Output the [x, y] coordinate of the center of the cell containing the given text.  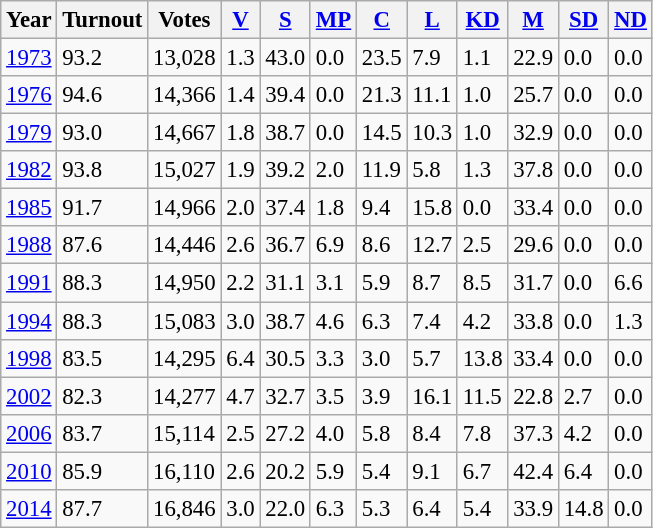
2014 [29, 509]
9.4 [382, 208]
42.4 [533, 471]
37.4 [285, 208]
3.3 [333, 358]
2.2 [240, 283]
14,277 [184, 396]
6.7 [482, 471]
15,027 [184, 170]
16,846 [184, 509]
SD [583, 20]
2010 [29, 471]
87.7 [102, 509]
39.4 [285, 95]
37.8 [533, 170]
6.9 [333, 245]
93.0 [102, 133]
12.7 [432, 245]
16.1 [432, 396]
27.2 [285, 433]
7.8 [482, 433]
L [432, 20]
14,446 [184, 245]
14,950 [184, 283]
94.6 [102, 95]
MP [333, 20]
Turnout [102, 20]
14,667 [184, 133]
7.4 [432, 321]
36.7 [285, 245]
2006 [29, 433]
11.1 [432, 95]
13.8 [482, 358]
14,366 [184, 95]
1.4 [240, 95]
25.7 [533, 95]
33.8 [533, 321]
91.7 [102, 208]
10.3 [432, 133]
2.7 [583, 396]
1982 [29, 170]
23.5 [382, 58]
14.8 [583, 509]
20.2 [285, 471]
15.8 [432, 208]
V [240, 20]
8.7 [432, 283]
93.2 [102, 58]
9.1 [432, 471]
Year [29, 20]
1.9 [240, 170]
Votes [184, 20]
3.9 [382, 396]
1979 [29, 133]
M [533, 20]
32.9 [533, 133]
3.5 [333, 396]
22.9 [533, 58]
11.9 [382, 170]
4.0 [333, 433]
4.6 [333, 321]
S [285, 20]
8.4 [432, 433]
85.9 [102, 471]
8.5 [482, 283]
22.0 [285, 509]
15,083 [184, 321]
37.3 [533, 433]
13,028 [184, 58]
87.6 [102, 245]
22.8 [533, 396]
31.7 [533, 283]
1985 [29, 208]
21.3 [382, 95]
93.8 [102, 170]
14,295 [184, 358]
15,114 [184, 433]
3.1 [333, 283]
5.3 [382, 509]
39.2 [285, 170]
7.9 [432, 58]
KD [482, 20]
1973 [29, 58]
31.1 [285, 283]
11.5 [482, 396]
1991 [29, 283]
29.6 [533, 245]
5.7 [432, 358]
4.7 [240, 396]
8.6 [382, 245]
14,966 [184, 208]
16,110 [184, 471]
30.5 [285, 358]
C [382, 20]
33.9 [533, 509]
1.1 [482, 58]
14.5 [382, 133]
2002 [29, 396]
1998 [29, 358]
1988 [29, 245]
ND [631, 20]
1994 [29, 321]
82.3 [102, 396]
1976 [29, 95]
32.7 [285, 396]
83.5 [102, 358]
6.6 [631, 283]
43.0 [285, 58]
83.7 [102, 433]
